Extract the [X, Y] coordinate from the center of the cell holding the provided text.  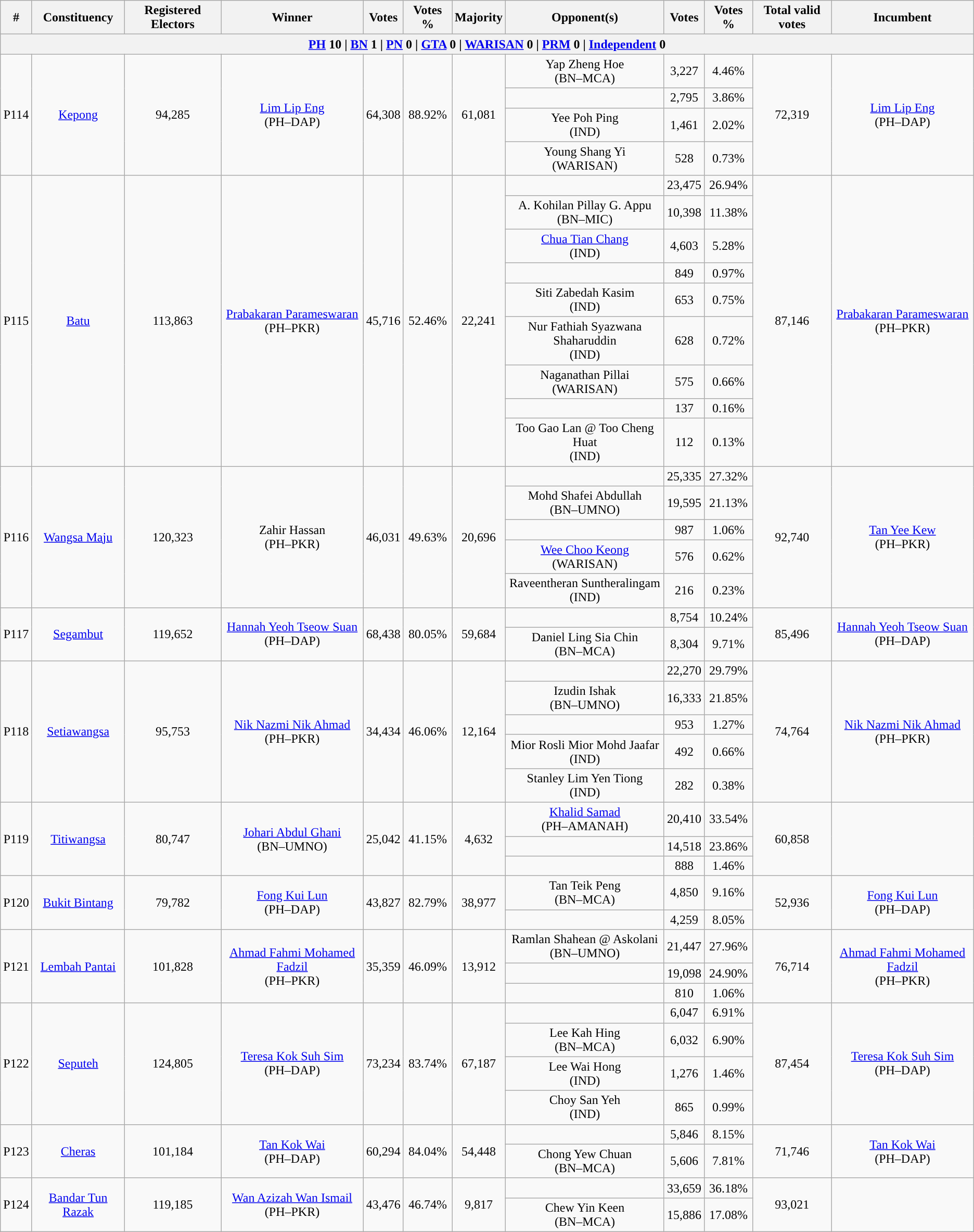
Yap Zheng Hoe(BN–MCA) [585, 71]
1,461 [684, 125]
94,285 [173, 115]
1.27% [728, 725]
5,846 [684, 1134]
19,595 [684, 503]
101,184 [173, 1151]
Majority [479, 18]
P123 [16, 1151]
27.32% [728, 476]
Zahir Hassan(PH–PKR) [292, 537]
Cheras [78, 1151]
Izudin Ishak(BN–UMNO) [585, 697]
52,936 [792, 903]
865 [684, 1108]
6.91% [728, 1013]
628 [684, 340]
23,475 [684, 185]
23.86% [728, 846]
Naganathan Pillai(WARISAN) [585, 381]
0.16% [728, 409]
82.79% [428, 903]
11.38% [728, 212]
4,259 [684, 920]
P117 [16, 634]
7.81% [728, 1161]
Lembah Pantai [78, 966]
61,081 [479, 115]
810 [684, 993]
22,270 [684, 671]
Wee Choo Keong(WARISAN) [585, 557]
Stanley Lim Yen Tiong(IND) [585, 785]
P115 [16, 321]
35,359 [383, 966]
101,828 [173, 966]
Daniel Ling Sia Chin(BN–MCA) [585, 644]
9.16% [728, 893]
987 [684, 530]
34,434 [383, 732]
64,308 [383, 115]
46.74% [428, 1204]
Tan Yee Kew(PH–PKR) [902, 537]
Chua Tian Chang(IND) [585, 246]
216 [684, 590]
0.38% [728, 785]
60,294 [383, 1151]
Tan Teik Peng(BN–MCA) [585, 893]
P122 [16, 1064]
120,323 [173, 537]
15,886 [684, 1215]
17.08% [728, 1215]
Johari Abdul Ghani(BN–UMNO) [292, 839]
Seputeh [78, 1064]
492 [684, 752]
87,146 [792, 321]
Mior Rosli Mior Mohd Jaafar(IND) [585, 752]
0.99% [728, 1108]
0.97% [728, 273]
95,753 [173, 732]
72,319 [792, 115]
Raveentheran Suntheralingam(IND) [585, 590]
43,476 [383, 1204]
13,912 [479, 966]
953 [684, 725]
Yee Poh Ping(IND) [585, 125]
21.85% [728, 697]
67,187 [479, 1064]
6,047 [684, 1013]
Wangsa Maju [78, 537]
27.96% [728, 946]
4.46% [728, 71]
74,764 [792, 732]
5,606 [684, 1161]
Registered Electors [173, 18]
5.28% [728, 246]
16,333 [684, 697]
653 [684, 300]
14,518 [684, 846]
Bukit Bintang [78, 903]
92,740 [792, 537]
Opponent(s) [585, 18]
84.04% [428, 1151]
1,276 [684, 1073]
112 [684, 442]
0.72% [728, 340]
849 [684, 273]
P119 [16, 839]
20,696 [479, 537]
4,603 [684, 246]
36.18% [728, 1188]
76,714 [792, 966]
PH 10 | BN 1 | PN 0 | GTA 0 | WARISAN 0 | PRM 0 | Independent 0 [487, 44]
19,098 [684, 973]
A. Kohilan Pillay G. Appu(BN–MIC) [585, 212]
73,234 [383, 1064]
137 [684, 409]
P114 [16, 115]
6,032 [684, 1040]
8,304 [684, 644]
P116 [16, 537]
Mohd Shafei Abdullah(BN–UMNO) [585, 503]
71,746 [792, 1151]
3,227 [684, 71]
113,863 [173, 321]
Khalid Samad(PH–AMANAH) [585, 819]
85,496 [792, 634]
Lee Wai Hong(IND) [585, 1073]
8,754 [684, 617]
Setiawangsa [78, 732]
P124 [16, 1204]
9.71% [728, 644]
9,817 [479, 1204]
576 [684, 557]
0.62% [728, 557]
54,448 [479, 1151]
Titiwangsa [78, 839]
Winner [292, 18]
4,632 [479, 839]
Young Shang Yi(WARISAN) [585, 158]
Nur Fathiah Syazwana Shaharuddin(IND) [585, 340]
0.73% [728, 158]
10.24% [728, 617]
33,659 [684, 1188]
Chew Yin Keen(BN–MCA) [585, 1215]
528 [684, 158]
Segambut [78, 634]
46.06% [428, 732]
33.54% [728, 819]
Incumbent [902, 18]
20,410 [684, 819]
575 [684, 381]
29.79% [728, 671]
Siti Zabedah Kasim(IND) [585, 300]
Kepong [78, 115]
0.75% [728, 300]
3.86% [728, 98]
Bandar Tun Razak [78, 1204]
P118 [16, 732]
38,977 [479, 903]
45,716 [383, 321]
8.05% [728, 920]
80.05% [428, 634]
6.90% [728, 1040]
Chong Yew Chuan(BN–MCA) [585, 1161]
24.90% [728, 973]
79,782 [173, 903]
4,850 [684, 893]
25,042 [383, 839]
80,747 [173, 839]
41.15% [428, 839]
93,021 [792, 1204]
2.02% [728, 125]
60,858 [792, 839]
Ramlan Shahean @ Askolani(BN–UMNO) [585, 946]
Wan Azizah Wan Ismail(PH–PKR) [292, 1204]
# [16, 18]
282 [684, 785]
888 [684, 866]
68,438 [383, 634]
83.74% [428, 1064]
88.92% [428, 115]
59,684 [479, 634]
Batu [78, 321]
Constituency [78, 18]
119,652 [173, 634]
46.09% [428, 966]
26.94% [728, 185]
21,447 [684, 946]
49.63% [428, 537]
2,795 [684, 98]
0.13% [728, 442]
P121 [16, 966]
10,398 [684, 212]
Choy San Yeh(IND) [585, 1108]
12,164 [479, 732]
119,185 [173, 1204]
0.23% [728, 590]
Total valid votes [792, 18]
25,335 [684, 476]
22,241 [479, 321]
P120 [16, 903]
52.46% [428, 321]
124,805 [173, 1064]
21.13% [728, 503]
Lee Kah Hing(BN–MCA) [585, 1040]
43,827 [383, 903]
46,031 [383, 537]
8.15% [728, 1134]
87,454 [792, 1064]
Too Gao Lan @ Too Cheng Huat(IND) [585, 442]
